Detect which cell encompasses the target text, then output its [x, y] center coordinate. 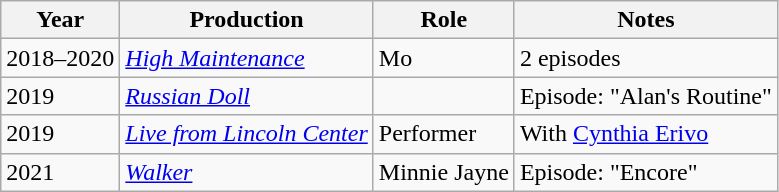
Production [247, 20]
Role [444, 20]
Performer [444, 134]
With Cynthia Erivo [646, 134]
2018–2020 [60, 58]
Russian Doll [247, 96]
Minnie Jayne [444, 172]
Mo [444, 58]
Live from Lincoln Center [247, 134]
Episode: "Encore" [646, 172]
2021 [60, 172]
Walker [247, 172]
2 episodes [646, 58]
Episode: "Alan's Routine" [646, 96]
Notes [646, 20]
High Maintenance [247, 58]
Year [60, 20]
